Locate the cell with the specified text and output its [X, Y] center coordinate. 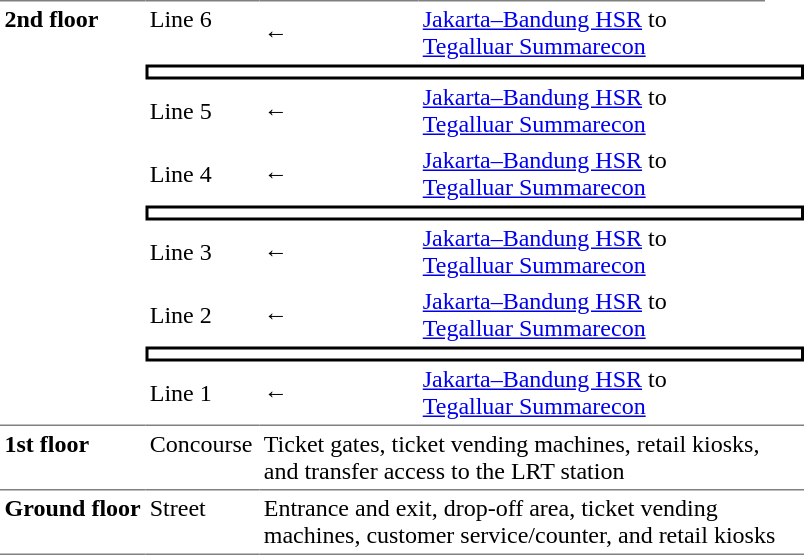
Street [202, 522]
Line 4 [202, 174]
Line 1 [202, 394]
Entrance and exit, drop-off area, ticket vending machines, customer service/counter, and retail kiosks [531, 522]
Line 2 [202, 316]
1st floor [72, 457]
Ground floor [72, 522]
Concourse [202, 457]
Line 3 [202, 252]
2nd floor [72, 212]
Ticket gates, ticket vending machines, retail kiosks, and transfer access to the LRT station [531, 457]
Line 5 [202, 112]
Line 6 [202, 32]
